Return [x, y] of the center of cell containing provided text 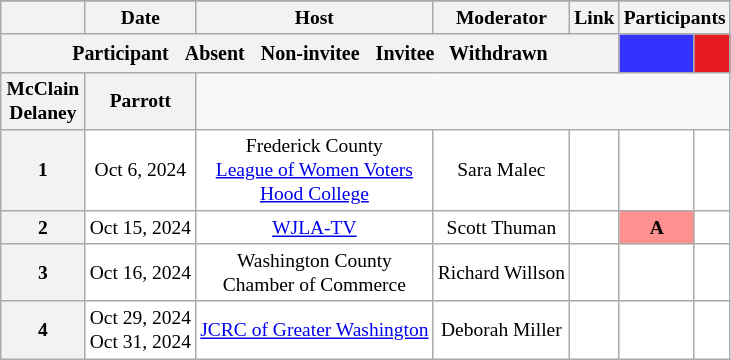
3 [43, 272]
Moderator [501, 18]
Frederick CountyLeague of Women VotersHood College [315, 170]
Oct 6, 2024 [140, 170]
Deborah Miller [501, 330]
McClain Delaney [43, 100]
Oct 15, 2024 [140, 228]
Scott Thuman [501, 228]
Washington CountyChamber of Commerce [315, 272]
Richard Willson [501, 272]
Oct 29, 2024Oct 31, 2024 [140, 330]
Participants [674, 18]
Participant Absent Non-invitee Invitee Withdrawn [310, 53]
JCRC of Greater Washington [315, 330]
4 [43, 330]
Sara Malec [501, 170]
A [656, 228]
Host [315, 18]
Date [140, 18]
WJLA-TV [315, 228]
Link [594, 18]
2 [43, 228]
Parrott [140, 100]
1 [43, 170]
Oct 16, 2024 [140, 272]
